From the cell containing the given text, extract its center point as (X, Y) coordinate. 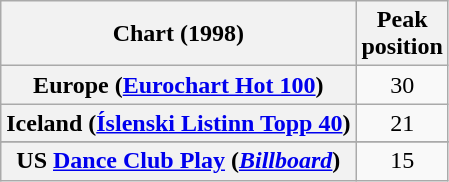
Peakposition (402, 34)
Chart (1998) (178, 34)
US Dance Club Play (Billboard) (178, 161)
15 (402, 161)
30 (402, 85)
Europe (Eurochart Hot 100) (178, 85)
Iceland (Íslenski Listinn Topp 40) (178, 123)
21 (402, 123)
